Determine the [X, Y] coordinate at the center of the cell enclosing the given text.  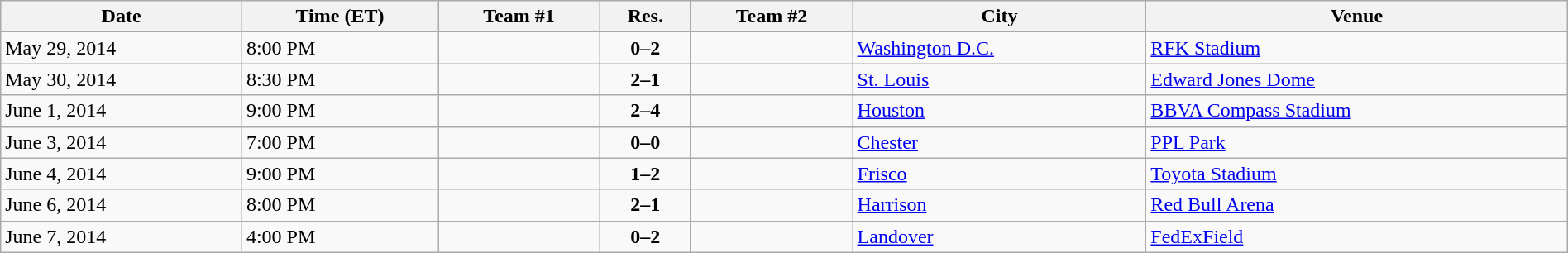
Edward Jones Dome [1356, 79]
Houston [999, 111]
Toyota Stadium [1356, 174]
BBVA Compass Stadium [1356, 111]
4:00 PM [339, 236]
June 1, 2014 [122, 111]
7:00 PM [339, 142]
June 4, 2014 [122, 174]
Team #1 [519, 17]
Team #2 [772, 17]
FedExField [1356, 236]
Time (ET) [339, 17]
0–0 [645, 142]
Chester [999, 142]
1–2 [645, 174]
Date [122, 17]
June 7, 2014 [122, 236]
RFK Stadium [1356, 48]
June 3, 2014 [122, 142]
2–4 [645, 111]
Landover [999, 236]
Washington D.C. [999, 48]
Harrison [999, 205]
Red Bull Arena [1356, 205]
Res. [645, 17]
May 30, 2014 [122, 79]
St. Louis [999, 79]
June 6, 2014 [122, 205]
8:30 PM [339, 79]
PPL Park [1356, 142]
May 29, 2014 [122, 48]
Venue [1356, 17]
Frisco [999, 174]
City [999, 17]
